For the text-containing cell, return its midpoint in (x, y) coordinate format. 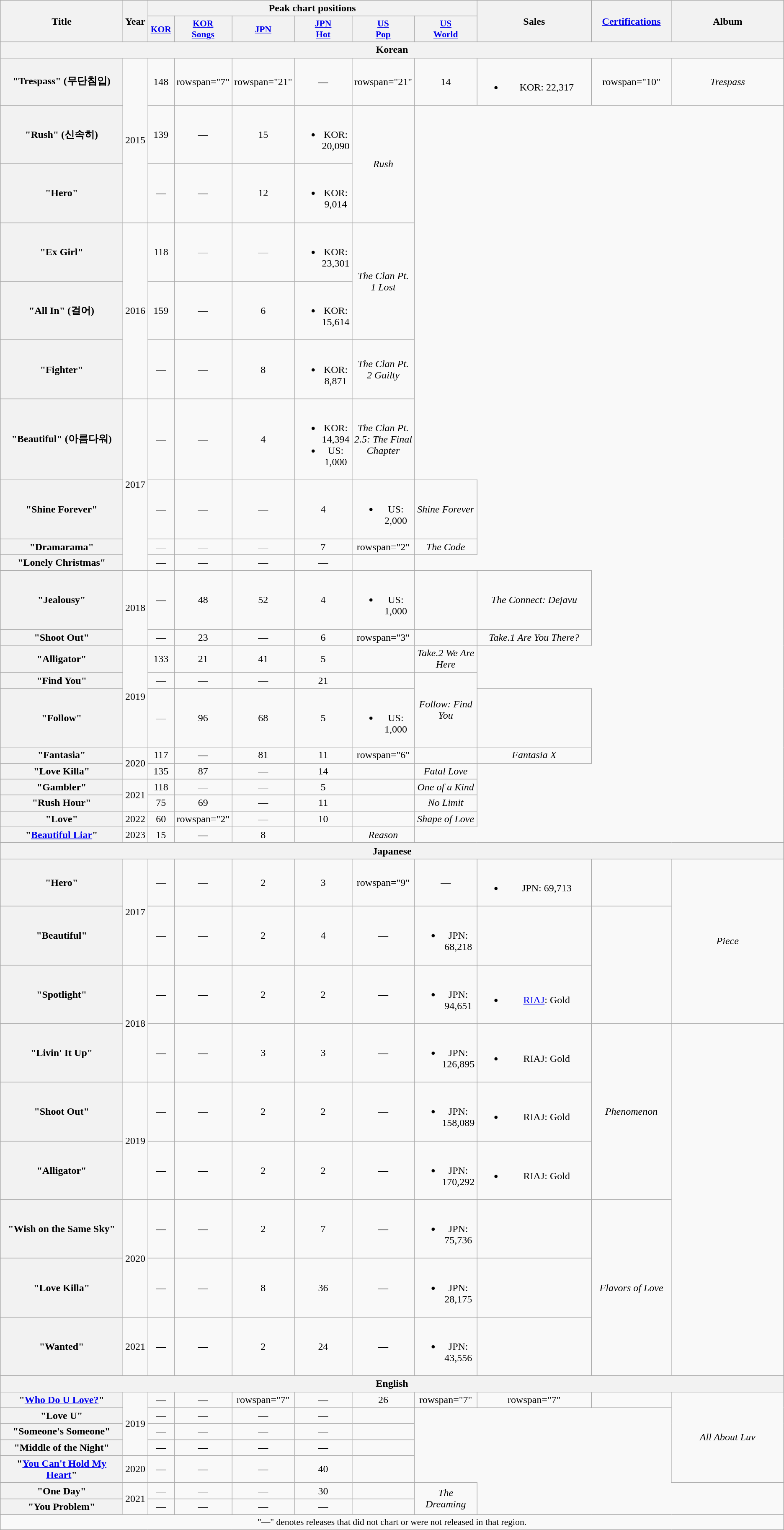
26 (383, 1400)
The Connect: Dejavu (534, 600)
"Beautiful Liar" (62, 835)
"Lonely Christmas" (62, 563)
Rush (383, 164)
30 (323, 1491)
"Shine Forever" (62, 509)
"Ex Girl" (62, 252)
JPN: 158,089 (446, 1112)
Title (62, 21)
KOR: 9,014 (323, 193)
JPN: 43,556 (446, 1346)
2022 (135, 819)
87 (203, 771)
Certifications (632, 21)
English (392, 1384)
One of a Kind (446, 787)
JPNHot (323, 29)
USPop (383, 29)
Sales (534, 21)
"Middle of the Night" (62, 1447)
Take.2 We Are Here (446, 659)
KOR: 23,301 (323, 252)
"Beautiful" (62, 935)
"All In" (걸어) (62, 311)
12 (263, 193)
Phenomenon (632, 1112)
"Fantasia" (62, 755)
JPN: 170,292 (446, 1170)
"Dramarama" (62, 547)
KOR: 15,614 (323, 311)
24 (323, 1346)
rowspan="3" (383, 637)
The Clan Pt. 1 Lost (383, 281)
148 (161, 81)
"You Can't Hold My Heart" (62, 1469)
2015 (135, 140)
60 (161, 819)
52 (263, 600)
JPN (263, 29)
Piece (727, 941)
JPN: 75,736 (446, 1229)
"Someone's Someone" (62, 1432)
"—" denotes releases that did not chart or were not released in that region. (392, 1522)
"Fighter" (62, 369)
"Rush Hour" (62, 803)
2016 (135, 311)
Take.1 Are You There? (534, 637)
KOR: 22,317 (534, 81)
23 (203, 637)
10 (323, 819)
"Trespass" (무단침입) (62, 81)
"Love U" (62, 1416)
rowspan="10" (632, 81)
96 (203, 718)
Korean (392, 50)
"Gambler" (62, 787)
KOR: 20,090 (323, 135)
"Love" (62, 819)
Shine Forever (446, 509)
Peak chart positions (312, 8)
69 (203, 803)
Trespass (727, 81)
Japanese (392, 851)
"You Problem" (62, 1507)
135 (161, 771)
"Find You" (62, 681)
81 (263, 755)
Fatal Love (446, 771)
The Clan Pt. 2 Guilty (383, 369)
The Code (446, 547)
Fantasia X (534, 755)
41 (263, 659)
rowspan="6" (383, 755)
JPN: 28,175 (446, 1288)
75 (161, 803)
Shape of Love (446, 819)
rowspan="9" (383, 883)
KOR (161, 29)
KOR: 14,394US: 1,000 (323, 439)
36 (323, 1288)
"Rush" (신속히) (62, 135)
"One Day" (62, 1491)
"Spotlight" (62, 994)
2023 (135, 835)
USWorld (446, 29)
68 (263, 718)
"Wish on the Same Sky" (62, 1229)
"Wanted" (62, 1346)
All About Luv (727, 1437)
US: 2,000 (383, 509)
JPN: 68,218 (446, 935)
JPN: 94,651 (446, 994)
Flavors of Love (632, 1288)
The Dreaming (446, 1499)
Album (727, 21)
139 (161, 135)
"Beautiful" (아름다워) (62, 439)
117 (161, 755)
40 (323, 1469)
159 (161, 311)
The Clan Pt. 2.5: The Final Chapter (383, 439)
KORSongs (203, 29)
JPN: 69,713 (534, 883)
133 (161, 659)
"Follow" (62, 718)
"Who Do U Love?" (62, 1400)
Follow: Find You (446, 710)
KOR: 8,871 (323, 369)
Reason (383, 835)
No Limit (446, 803)
Year (135, 21)
JPN: 126,895 (446, 1053)
48 (203, 600)
"Livin' It Up" (62, 1053)
"Jealousy" (62, 600)
